Pinpoint the cell where the given text exists, returning its [x, y] midpoint coordinate. 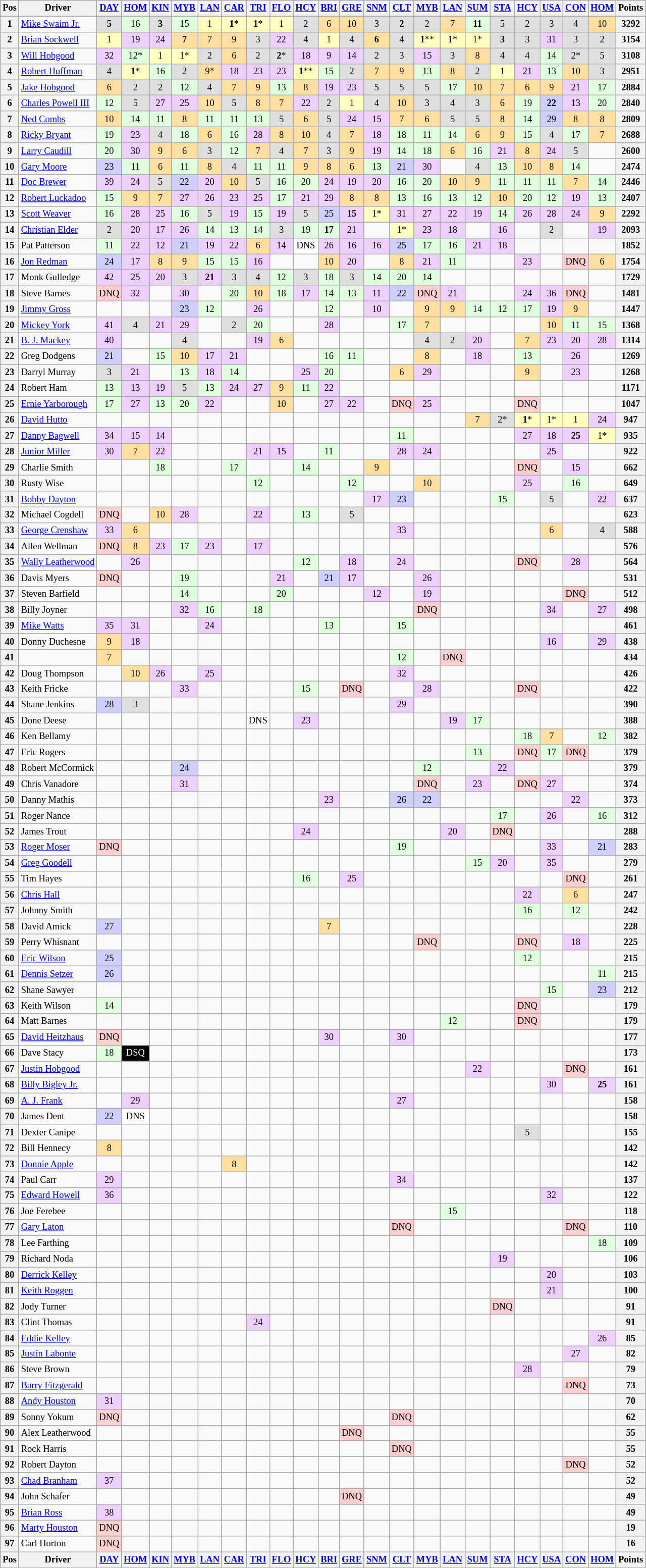
Alex Leatherwood [58, 1433]
Charles Powell III [58, 103]
Chris Vanadore [58, 785]
1852 [631, 245]
Eric Rogers [58, 752]
Joe Ferebee [58, 1212]
Shane Sawyer [58, 989]
531 [631, 579]
12* [135, 56]
89 [10, 1418]
61 [10, 974]
David Heitzhaus [58, 1037]
Keith Wilson [58, 1006]
Gary Laton [58, 1228]
Robert Huffman [58, 72]
109 [631, 1243]
71 [10, 1133]
Shane Jenkins [58, 705]
58 [10, 927]
Perry Whisnant [58, 942]
Robert Ham [58, 389]
Brian Ross [58, 1512]
Clint Thomas [58, 1323]
James Trout [58, 832]
Eddie Kelley [58, 1338]
225 [631, 942]
93 [10, 1480]
283 [631, 847]
1729 [631, 278]
100 [631, 1290]
1481 [631, 294]
51 [10, 816]
43 [10, 690]
65 [10, 1037]
60 [10, 958]
44 [10, 705]
1268 [631, 373]
83 [10, 1323]
Ernie Yarborough [58, 404]
Wally Leatherwood [58, 562]
1269 [631, 356]
662 [631, 467]
461 [631, 626]
Greg Goodell [58, 863]
B. J. Mackey [58, 341]
46 [10, 737]
Robert McCormick [58, 768]
2407 [631, 198]
103 [631, 1275]
Jody Turner [58, 1306]
Will Hobgood [58, 56]
Charlie Smith [58, 467]
80 [10, 1275]
Pat Patterson [58, 245]
9* [210, 72]
Danny Mathis [58, 800]
88 [10, 1401]
Tim Hayes [58, 879]
67 [10, 1069]
Roger Moser [58, 847]
288 [631, 832]
57 [10, 911]
118 [631, 1212]
623 [631, 515]
2688 [631, 135]
Rock Harris [58, 1449]
66 [10, 1053]
45 [10, 721]
Allen Wellman [58, 546]
Donnie Apple [58, 1164]
James Dent [58, 1117]
1171 [631, 389]
Billy Bigley Jr. [58, 1085]
3108 [631, 56]
177 [631, 1037]
Keith Fricke [58, 690]
Greg Dodgens [58, 356]
David Amick [58, 927]
2884 [631, 88]
576 [631, 546]
Derrick Kelley [58, 1275]
84 [10, 1338]
122 [631, 1195]
94 [10, 1496]
76 [10, 1212]
53 [10, 847]
Marty Houston [58, 1529]
Monk Gulledge [58, 278]
422 [631, 690]
Johnny Smith [58, 911]
Roger Nance [58, 816]
96 [10, 1529]
137 [631, 1180]
2840 [631, 103]
64 [10, 1022]
373 [631, 800]
78 [10, 1243]
390 [631, 705]
Jimmy Gross [58, 309]
Larry Caudill [58, 150]
2951 [631, 72]
Jon Redman [58, 262]
2474 [631, 167]
69 [10, 1101]
Mike Watts [58, 626]
David Hutto [58, 420]
75 [10, 1195]
86 [10, 1370]
Danny Bagwell [58, 436]
512 [631, 594]
434 [631, 657]
935 [631, 436]
Junior Miller [58, 451]
Barry Fitzgerald [58, 1385]
922 [631, 451]
Doug Thompson [58, 673]
63 [10, 1006]
1447 [631, 309]
Richard Noda [58, 1259]
Chris Hall [58, 895]
Christian Elder [58, 230]
Davis Myers [58, 579]
Robert Luckadoo [58, 198]
Steven Barfield [58, 594]
Billy Joyner [58, 610]
1368 [631, 325]
242 [631, 911]
3292 [631, 24]
Justin Labonte [58, 1354]
426 [631, 673]
Steve Brown [58, 1370]
Ricky Bryant [58, 135]
Doc Brewer [58, 183]
48 [10, 768]
312 [631, 816]
Bill Hennecy [58, 1148]
Chad Branham [58, 1480]
2093 [631, 230]
Dennis Setzer [58, 974]
106 [631, 1259]
95 [10, 1512]
Michael Cogdell [58, 515]
564 [631, 562]
54 [10, 863]
637 [631, 499]
498 [631, 610]
588 [631, 531]
77 [10, 1228]
50 [10, 800]
87 [10, 1385]
DSQ [135, 1053]
A. J. Frank [58, 1101]
3154 [631, 40]
212 [631, 989]
Steve Barnes [58, 294]
388 [631, 721]
56 [10, 895]
Donny Duchesne [58, 641]
George Crenshaw [58, 531]
47 [10, 752]
Eric Wilson [58, 958]
261 [631, 879]
228 [631, 927]
Sonny Yokum [58, 1418]
Scott Weaver [58, 214]
173 [631, 1053]
72 [10, 1148]
John Schafer [58, 1496]
Mike Swaim Jr. [58, 24]
90 [10, 1433]
Edward Howell [58, 1195]
74 [10, 1180]
92 [10, 1465]
247 [631, 895]
1754 [631, 262]
Keith Roggen [58, 1290]
Robert Dayton [58, 1465]
279 [631, 863]
Bobby Dayton [58, 499]
2446 [631, 183]
Dave Stacy [58, 1053]
155 [631, 1133]
68 [10, 1085]
2809 [631, 119]
374 [631, 785]
2292 [631, 214]
Brian Sockwell [58, 40]
110 [631, 1228]
438 [631, 641]
Ned Combs [58, 119]
Lee Farthing [58, 1243]
81 [10, 1290]
1047 [631, 404]
Carl Horton [58, 1544]
649 [631, 484]
Darryl Murray [58, 373]
Gary Moore [58, 167]
947 [631, 420]
Matt Barnes [58, 1022]
Mickey York [58, 325]
Rusty Wise [58, 484]
Done Deese [58, 721]
Andy Houston [58, 1401]
382 [631, 737]
2600 [631, 150]
Paul Carr [58, 1180]
Justin Hobgood [58, 1069]
Ken Bellamy [58, 737]
Dexter Canipe [58, 1133]
Jake Hobgood [58, 88]
97 [10, 1544]
59 [10, 942]
1314 [631, 341]
